Capture the cell that displays the provided text and extract its (x, y) central coordinate. 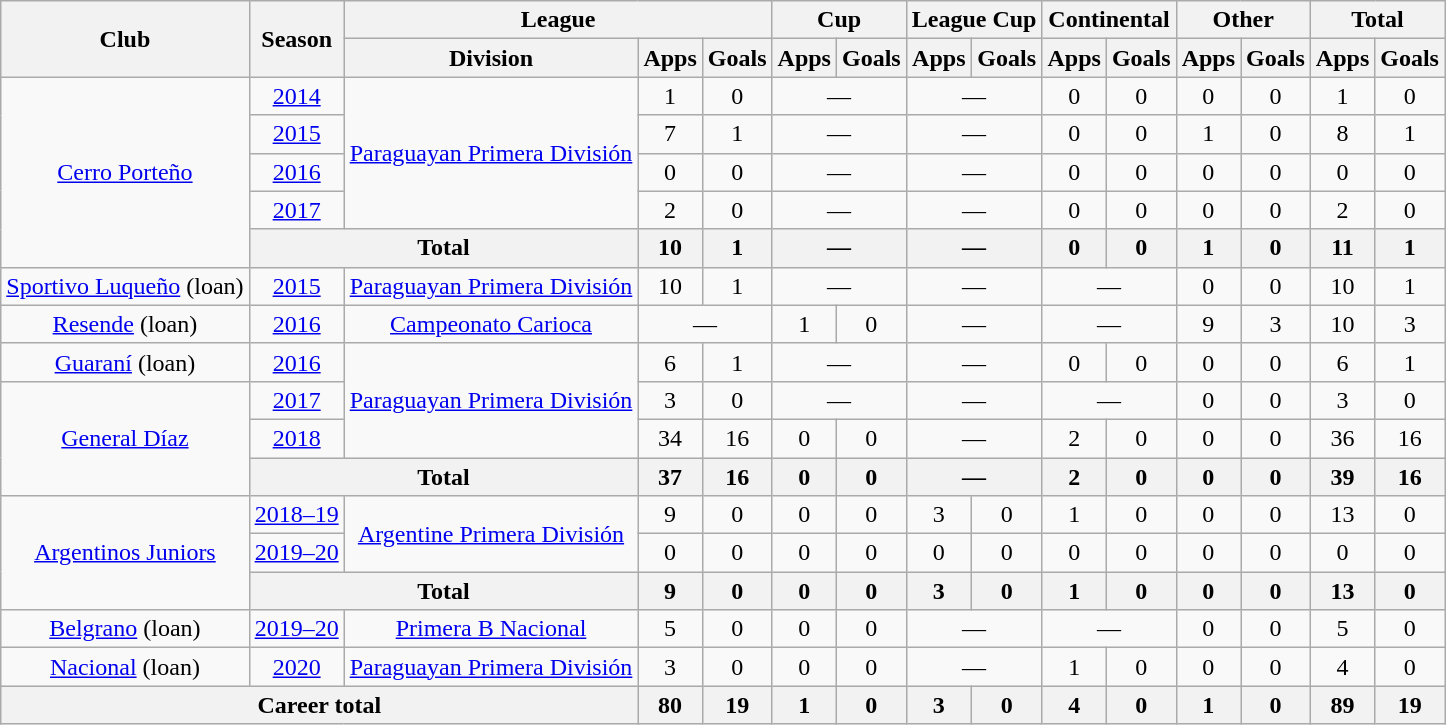
Nacional (loan) (125, 667)
89 (1342, 705)
Cerro Porteño (125, 172)
8 (1342, 134)
2018–19 (296, 515)
36 (1342, 438)
Continental (1109, 20)
Cup (839, 20)
Season (296, 39)
General Díaz (125, 438)
34 (670, 438)
Argentinos Juniors (125, 553)
Belgrano (loan) (125, 629)
Division (491, 58)
Resende (loan) (125, 324)
Primera B Nacional (491, 629)
39 (1342, 477)
37 (670, 477)
League Cup (974, 20)
2014 (296, 96)
11 (1342, 248)
2020 (296, 667)
Club (125, 39)
Career total (320, 705)
2018 (296, 438)
Campeonato Carioca (491, 324)
Argentine Primera División (491, 534)
League (558, 20)
Guaraní (loan) (125, 362)
Sportivo Luqueño (loan) (125, 286)
80 (670, 705)
Other (1243, 20)
7 (670, 134)
